Extract the (X, Y) coordinate from the center of the cell holding the provided text.  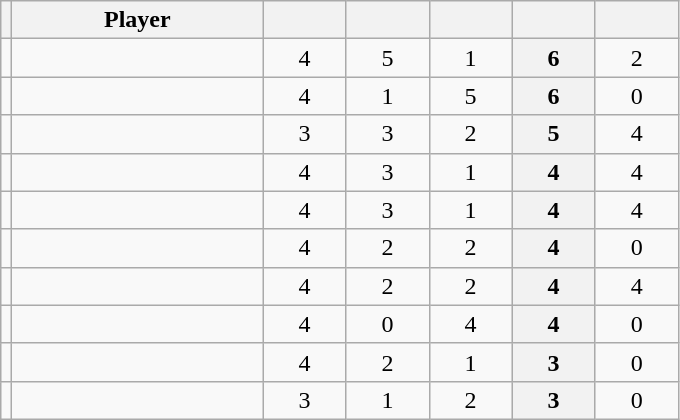
Player (138, 20)
